Return (X, Y) of the center of cell containing provided text 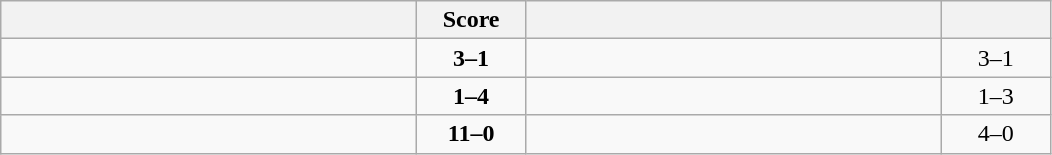
4–0 (996, 134)
Score (472, 20)
1–4 (472, 96)
1–3 (996, 96)
11–0 (472, 134)
